Scan for the cell matching the given text and deliver its (X, Y) coordinate at center. 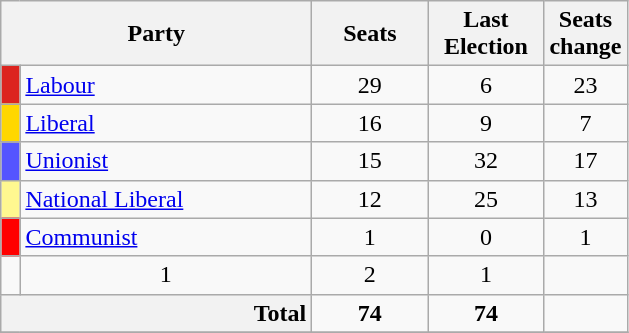
National Liberal (166, 199)
Unionist (166, 161)
29 (370, 85)
17 (586, 161)
16 (370, 123)
Seats change (586, 34)
9 (486, 123)
25 (486, 199)
13 (586, 199)
2 (370, 275)
32 (486, 161)
Seats (370, 34)
Liberal (166, 123)
Total (156, 313)
15 (370, 161)
Communist (166, 237)
7 (586, 123)
Party (156, 34)
23 (586, 85)
0 (486, 237)
Labour (166, 85)
Last Election (486, 34)
12 (370, 199)
6 (486, 85)
